Return the (X, Y) coordinate for the center point of the cell that contains the specified text.  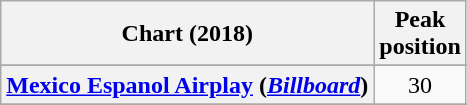
Peakposition (420, 34)
Chart (2018) (188, 34)
30 (420, 85)
Mexico Espanol Airplay (Billboard) (188, 85)
